Provide the (X, Y) coordinate of the cell's center where the given text is located.  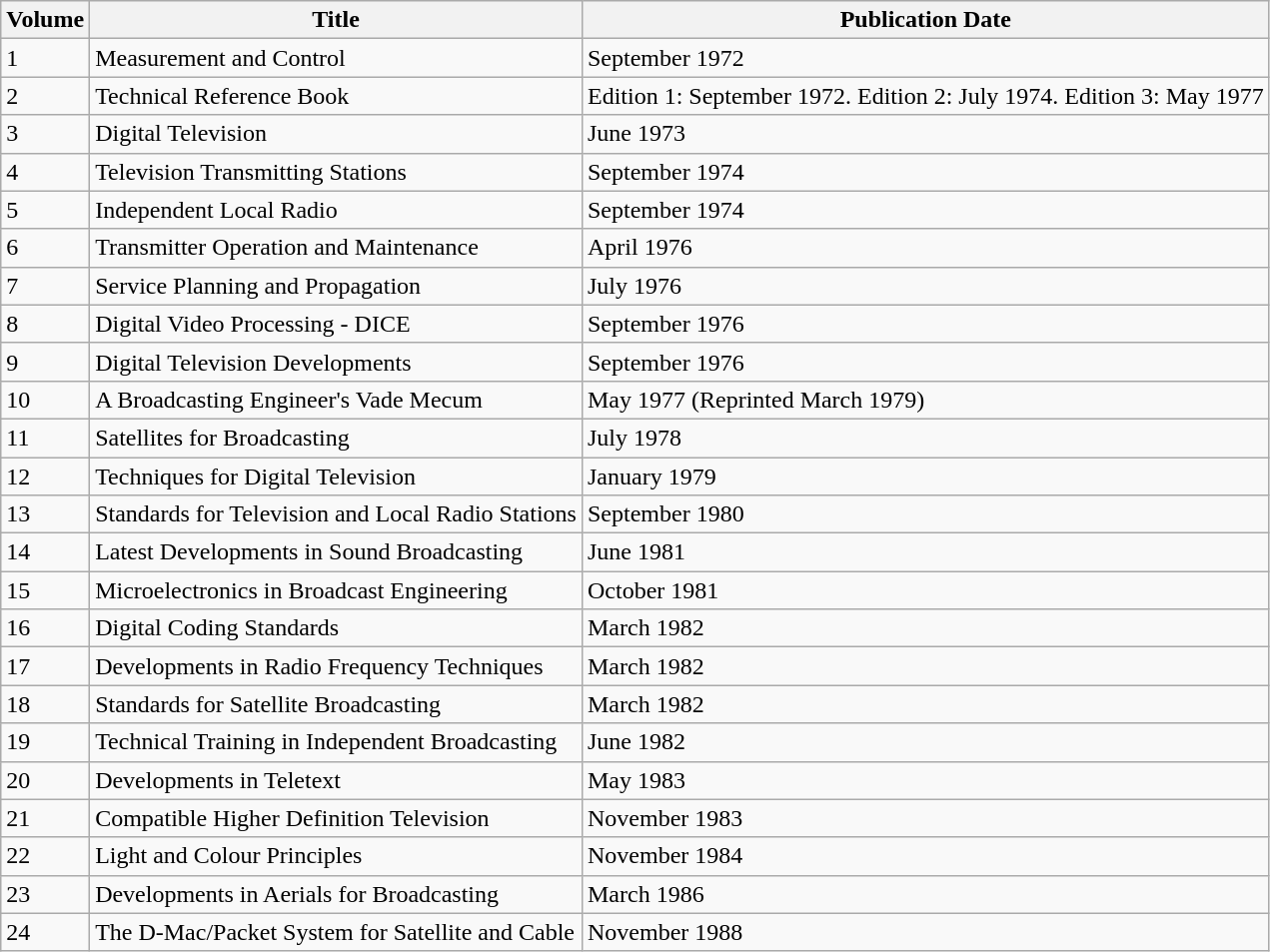
A Broadcasting Engineer's Vade Mecum (336, 400)
5 (46, 210)
November 1984 (925, 856)
17 (46, 666)
Measurement and Control (336, 58)
Digital Television (336, 134)
January 1979 (925, 476)
Standards for Television and Local Radio Stations (336, 514)
June 1981 (925, 552)
November 1983 (925, 818)
23 (46, 894)
Digital Television Developments (336, 362)
Light and Colour Principles (336, 856)
Developments in Radio Frequency Techniques (336, 666)
22 (46, 856)
Transmitter Operation and Maintenance (336, 248)
8 (46, 324)
Techniques for Digital Television (336, 476)
Publication Date (925, 20)
1 (46, 58)
18 (46, 704)
13 (46, 514)
20 (46, 780)
7 (46, 286)
16 (46, 628)
June 1982 (925, 742)
Latest Developments in Sound Broadcasting (336, 552)
July 1978 (925, 438)
19 (46, 742)
May 1983 (925, 780)
2 (46, 96)
May 1977 (Reprinted March 1979) (925, 400)
Digital Coding Standards (336, 628)
July 1976 (925, 286)
Compatible Higher Definition Television (336, 818)
Service Planning and Propagation (336, 286)
10 (46, 400)
Volume (46, 20)
November 1988 (925, 932)
Title (336, 20)
9 (46, 362)
Television Transmitting Stations (336, 172)
24 (46, 932)
June 1973 (925, 134)
Independent Local Radio (336, 210)
Developments in Aerials for Broadcasting (336, 894)
3 (46, 134)
The D-Mac/Packet System for Satellite and Cable (336, 932)
6 (46, 248)
11 (46, 438)
Satellites for Broadcasting (336, 438)
March 1986 (925, 894)
Digital Video Processing - DICE (336, 324)
Developments in Teletext (336, 780)
April 1976 (925, 248)
Technical Reference Book (336, 96)
September 1980 (925, 514)
4 (46, 172)
15 (46, 590)
14 (46, 552)
Standards for Satellite Broadcasting (336, 704)
12 (46, 476)
Technical Training in Independent Broadcasting (336, 742)
Microelectronics in Broadcast Engineering (336, 590)
21 (46, 818)
October 1981 (925, 590)
September 1972 (925, 58)
Edition 1: September 1972. Edition 2: July 1974. Edition 3: May 1977 (925, 96)
